Output the [x, y] coordinate of the center of the cell containing the given text.  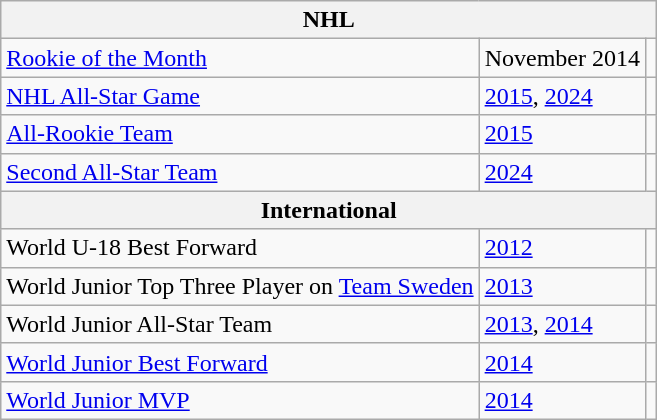
2015, 2024 [562, 96]
World Junior Best Forward [240, 362]
World Junior MVP [240, 400]
World Junior Top Three Player on Team Sweden [240, 286]
2024 [562, 172]
World U-18 Best Forward [240, 248]
World Junior All-Star Team [240, 324]
Second All-Star Team [240, 172]
International [329, 210]
NHL All-Star Game [240, 96]
All-Rookie Team [240, 134]
2013 [562, 286]
November 2014 [562, 58]
2015 [562, 134]
2013, 2014 [562, 324]
Rookie of the Month [240, 58]
NHL [329, 20]
2012 [562, 248]
